Output the (x, y) coordinate of the center of the cell containing the given text.  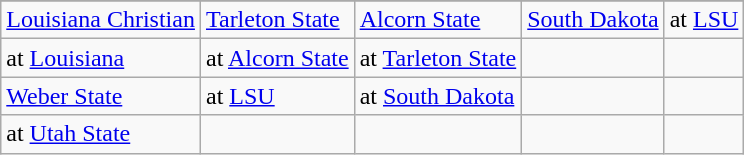
South Dakota (593, 20)
Tarleton State (277, 20)
Alcorn State (438, 20)
at South Dakota (438, 96)
Weber State (101, 96)
at Utah State (101, 134)
at Louisiana (101, 58)
at Alcorn State (277, 58)
Louisiana Christian (101, 20)
at Tarleton State (438, 58)
